Pinpoint the cell where the given text exists, returning its (X, Y) midpoint coordinate. 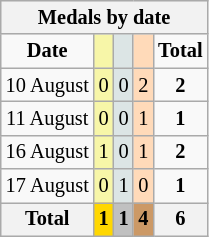
6 (180, 219)
Date (48, 51)
4 (143, 219)
17 August (48, 186)
11 August (48, 118)
10 August (48, 85)
16 August (48, 152)
Medals by date (104, 17)
